Output the (x, y) coordinate of the center of the cell containing the given text.  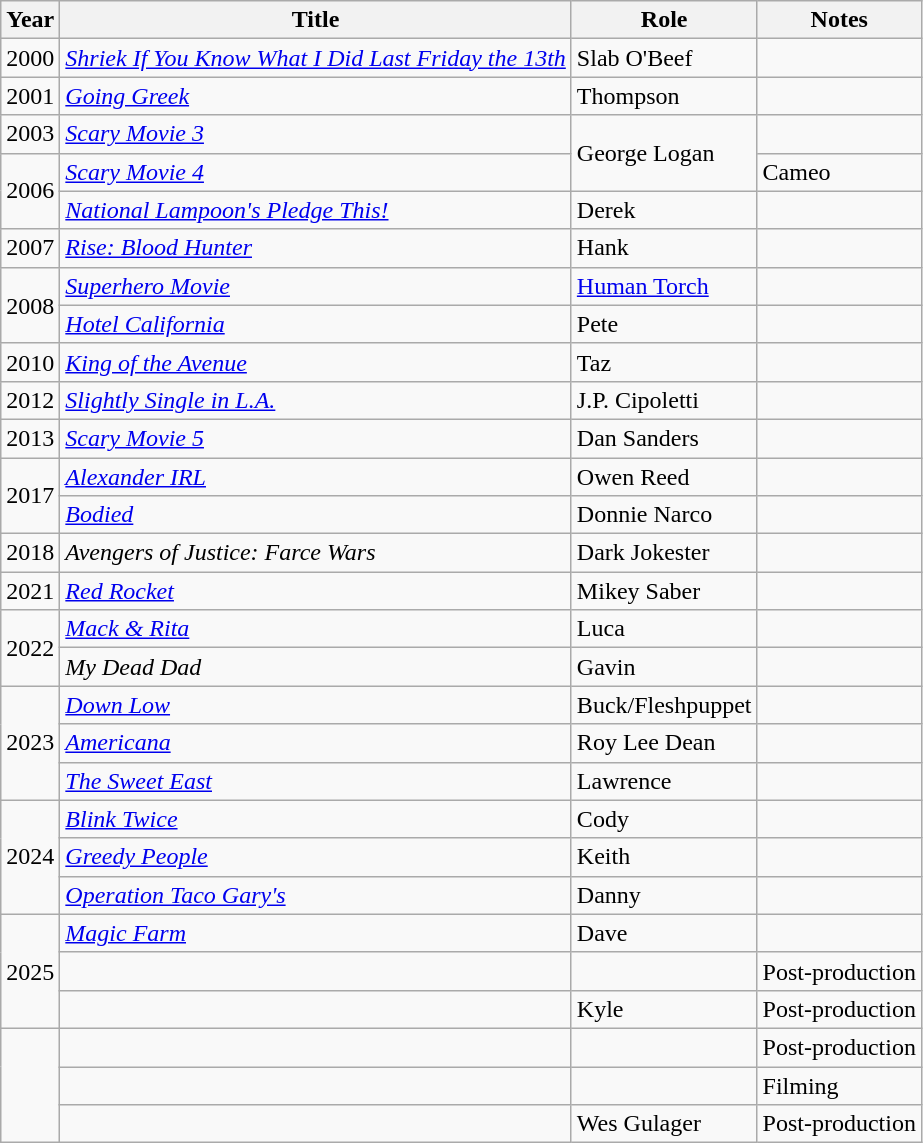
2010 (30, 362)
Year (30, 20)
2022 (30, 648)
2000 (30, 58)
Scary Movie 5 (316, 438)
Scary Movie 4 (316, 172)
Danny (664, 895)
Role (664, 20)
Donnie Narco (664, 515)
My Dead Dad (316, 667)
Human Torch (664, 286)
2018 (30, 553)
Down Low (316, 705)
Dan Sanders (664, 438)
Hank (664, 248)
Superhero Movie (316, 286)
Derek (664, 210)
Slightly Single in L.A. (316, 400)
2003 (30, 134)
Cameo (839, 172)
2024 (30, 857)
King of the Avenue (316, 362)
2021 (30, 591)
2023 (30, 743)
Keith (664, 857)
Operation Taco Gary's (316, 895)
Red Rocket (316, 591)
Avengers of Justice: Farce Wars (316, 553)
Scary Movie 3 (316, 134)
Hotel California (316, 324)
Lawrence (664, 781)
Wes Gulager (664, 1124)
Americana (316, 743)
National Lampoon's Pledge This! (316, 210)
J.P. Cipoletti (664, 400)
Greedy People (316, 857)
2017 (30, 496)
Magic Farm (316, 933)
Luca (664, 629)
Title (316, 20)
Slab O'Beef (664, 58)
Owen Reed (664, 477)
Roy Lee Dean (664, 743)
Pete (664, 324)
2008 (30, 305)
Going Greek (316, 96)
Blink Twice (316, 819)
Alexander IRL (316, 477)
Dave (664, 933)
Notes (839, 20)
Rise: Blood Hunter (316, 248)
George Logan (664, 153)
Gavin (664, 667)
Buck/Fleshpuppet (664, 705)
Bodied (316, 515)
The Sweet East (316, 781)
2007 (30, 248)
Mikey Saber (664, 591)
Kyle (664, 1009)
Shriek If You Know What I Did Last Friday the 13th (316, 58)
2013 (30, 438)
2025 (30, 971)
2006 (30, 191)
Mack & Rita (316, 629)
Taz (664, 362)
2012 (30, 400)
2001 (30, 96)
Filming (839, 1085)
Thompson (664, 96)
Cody (664, 819)
Dark Jokester (664, 553)
